Extract the (x, y) coordinate from the center of the cell holding the provided text.  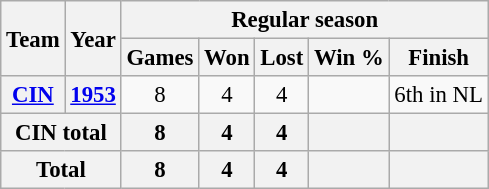
CIN total (61, 133)
Regular season (304, 20)
Year (93, 38)
CIN (33, 95)
Team (33, 38)
Lost (282, 58)
Total (61, 170)
1953 (93, 95)
Won (227, 58)
6th in NL (438, 95)
Games (160, 58)
Win % (349, 58)
Finish (438, 58)
